Capture the cell that displays the provided text and extract its (X, Y) central coordinate. 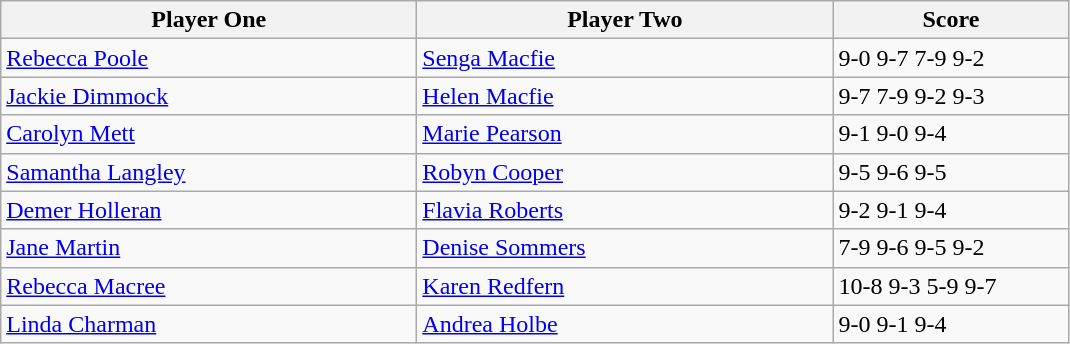
9-5 9-6 9-5 (951, 172)
Karen Redfern (625, 286)
Linda Charman (209, 324)
Marie Pearson (625, 134)
Player One (209, 20)
Flavia Roberts (625, 210)
Rebecca Poole (209, 58)
Carolyn Mett (209, 134)
Denise Sommers (625, 248)
7-9 9-6 9-5 9-2 (951, 248)
Demer Holleran (209, 210)
Robyn Cooper (625, 172)
Samantha Langley (209, 172)
Senga Macfie (625, 58)
9-0 9-7 7-9 9-2 (951, 58)
Jane Martin (209, 248)
Helen Macfie (625, 96)
Score (951, 20)
9-1 9-0 9-4 (951, 134)
10-8 9-3 5-9 9-7 (951, 286)
Andrea Holbe (625, 324)
Player Two (625, 20)
9-0 9-1 9-4 (951, 324)
Rebecca Macree (209, 286)
Jackie Dimmock (209, 96)
9-2 9-1 9-4 (951, 210)
9-7 7-9 9-2 9-3 (951, 96)
